Output the (X, Y) coordinate of the center of the cell containing the given text.  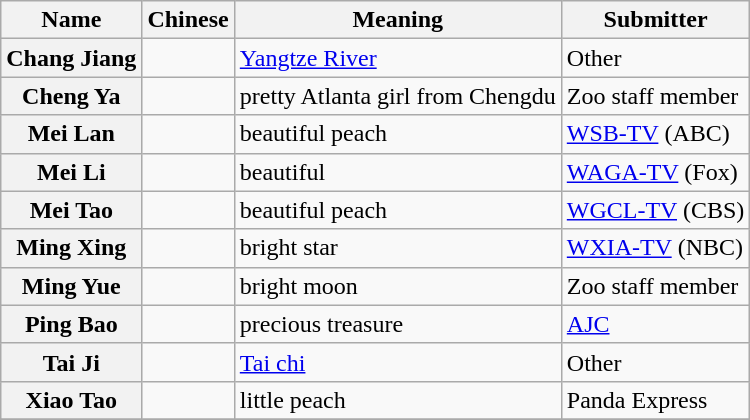
Ping Bao (72, 324)
Submitter (656, 20)
Ming Xing (72, 248)
Meaning (398, 20)
little peach (398, 400)
Mei Tao (72, 210)
Name (72, 20)
precious treasure (398, 324)
Cheng Ya (72, 96)
pretty Atlanta girl from Chengdu (398, 96)
Tai chi (398, 362)
Xiao Tao (72, 400)
Tai Ji (72, 362)
WSB-TV (ABC) (656, 134)
Mei Lan (72, 134)
Chinese (188, 20)
WAGA-TV (Fox) (656, 172)
Ming Yue (72, 286)
Yangtze River (398, 58)
beautiful (398, 172)
bright star (398, 248)
Chang Jiang (72, 58)
AJC (656, 324)
Panda Express (656, 400)
WGCL-TV (CBS) (656, 210)
Mei Li (72, 172)
WXIA-TV (NBC) (656, 248)
bright moon (398, 286)
